Detect which cell encompasses the target text, then output its (x, y) center coordinate. 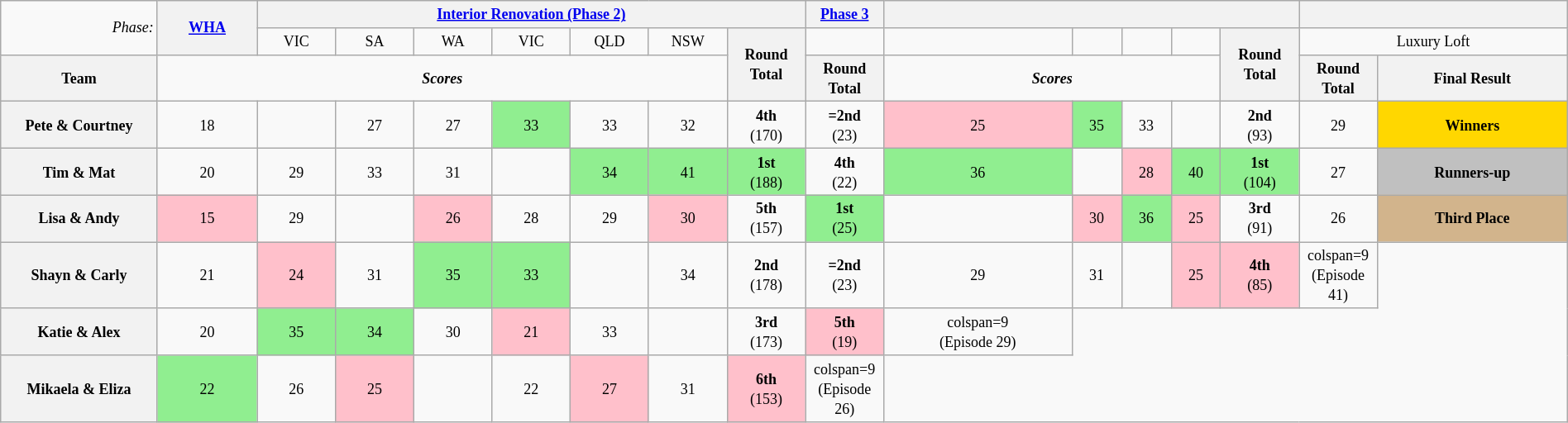
4th(22) (845, 172)
Shayn & Carly (79, 276)
Winners (1472, 126)
4th(170) (766, 126)
Luxury Loft (1434, 41)
18 (207, 126)
2nd(93) (1260, 126)
3rd(91) (1260, 218)
Third Place (1472, 218)
Phase 3 (845, 15)
Katie & Alex (79, 332)
Lisa & Andy (79, 218)
1st(188) (766, 172)
2nd(178) (766, 276)
colspan=9 (Episode 41) (1338, 276)
5th(157) (766, 218)
4th(85) (1260, 276)
Phase: (79, 28)
24 (296, 276)
WHA (207, 28)
6th(153) (766, 388)
1st(104) (1260, 172)
Runners-up (1472, 172)
Tim & Mat (79, 172)
SA (375, 41)
QLD (610, 41)
WA (453, 41)
40 (1196, 172)
colspan=9 (Episode 29) (978, 332)
Team (79, 78)
Interior Renovation (Phase 2) (531, 15)
colspan=9 (Episode 26) (845, 388)
Pete & Courtney (79, 126)
1st(25) (845, 218)
Mikaela & Eliza (79, 388)
NSW (688, 41)
15 (207, 218)
3rd(173) (766, 332)
Final Result (1472, 78)
5th(19) (845, 332)
32 (688, 126)
41 (688, 172)
